Locate the cell with the specified text and output its [X, Y] center coordinate. 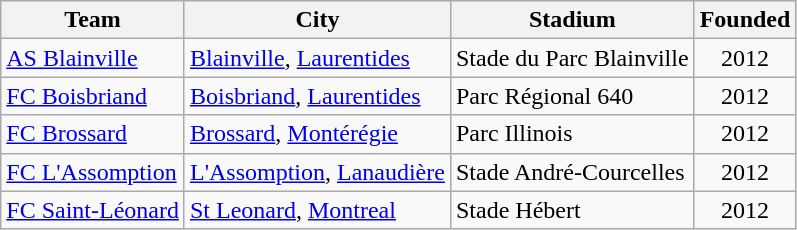
FC Boisbriand [93, 96]
AS Blainville [93, 58]
Team [93, 20]
Stade Hébert [572, 210]
Parc Régional 640 [572, 96]
Founded [745, 20]
L'Assomption, Lanaudière [317, 172]
St Leonard, Montreal [317, 210]
Stade André-Courcelles [572, 172]
Blainville, Laurentides [317, 58]
Stade du Parc Blainville [572, 58]
FC L'Assomption [93, 172]
Brossard, Montérégie [317, 134]
FC Brossard [93, 134]
Boisbriand, Laurentides [317, 96]
Stadium [572, 20]
FC Saint-Léonard [93, 210]
Parc Illinois [572, 134]
City [317, 20]
